Extract the [X, Y] coordinate from the center of the cell holding the provided text.  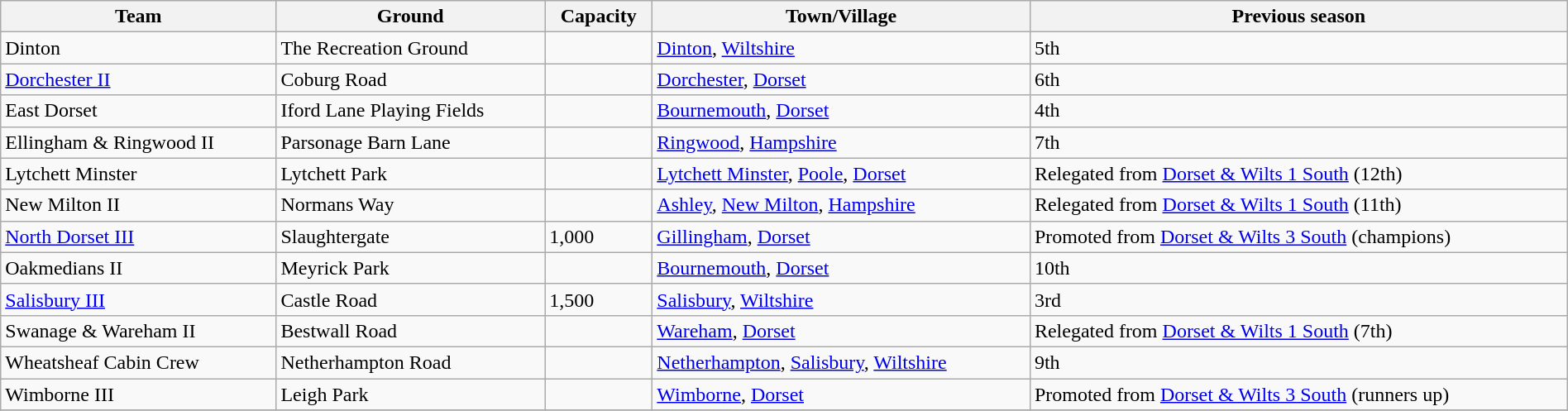
Wimborne, Dorset [842, 394]
3rd [1298, 299]
7th [1298, 142]
Wimborne III [139, 394]
9th [1298, 362]
Parsonage Barn Lane [410, 142]
Relegated from Dorset & Wilts 1 South (12th) [1298, 174]
New Milton II [139, 205]
Swanage & Wareham II [139, 331]
Promoted from Dorset & Wilts 3 South (runners up) [1298, 394]
Wheatsheaf Cabin Crew [139, 362]
1,500 [599, 299]
Coburg Road [410, 79]
Dorchester II [139, 79]
Leigh Park [410, 394]
Capacity [599, 17]
Dinton [139, 48]
Netherhampton, Salisbury, Wiltshire [842, 362]
Previous season [1298, 17]
Ringwood, Hampshire [842, 142]
Dinton, Wiltshire [842, 48]
North Dorset III [139, 237]
Oakmedians II [139, 268]
Lytchett Minster [139, 174]
Lytchett Park [410, 174]
Salisbury, Wiltshire [842, 299]
1,000 [599, 237]
Ground [410, 17]
Ashley, New Milton, Hampshire [842, 205]
Dorchester, Dorset [842, 79]
Slaughtergate [410, 237]
4th [1298, 111]
Bestwall Road [410, 331]
The Recreation Ground [410, 48]
Netherhampton Road [410, 362]
Iford Lane Playing Fields [410, 111]
Team [139, 17]
Relegated from Dorset & Wilts 1 South (7th) [1298, 331]
Salisbury III [139, 299]
Promoted from Dorset & Wilts 3 South (champions) [1298, 237]
Ellingham & Ringwood II [139, 142]
Castle Road [410, 299]
Meyrick Park [410, 268]
Relegated from Dorset & Wilts 1 South (11th) [1298, 205]
Normans Way [410, 205]
10th [1298, 268]
Gillingham, Dorset [842, 237]
5th [1298, 48]
Wareham, Dorset [842, 331]
Town/Village [842, 17]
Lytchett Minster, Poole, Dorset [842, 174]
East Dorset [139, 111]
6th [1298, 79]
